Find where the given text appears and provide that cell's center as (x, y) coordinate. 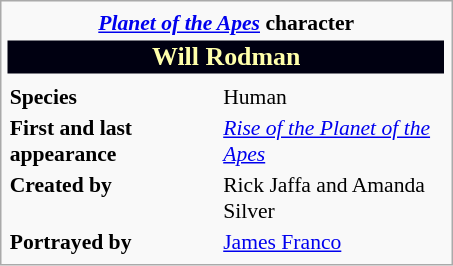
Human (333, 96)
Will Rodman (226, 56)
Created by (113, 198)
Species (113, 96)
Planet of the Apes character (226, 23)
Portrayed by (113, 242)
Rick Jaffa and Amanda Silver (333, 198)
James Franco (333, 242)
First and last appearance (113, 141)
Rise of the Planet of the Apes (333, 141)
